Pinpoint the cell where the given text exists, returning its [X, Y] midpoint coordinate. 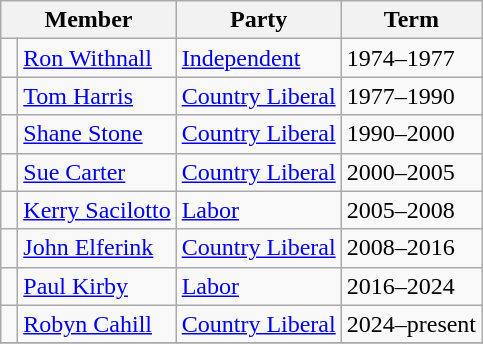
Paul Kirby [97, 286]
2024–present [411, 324]
1977–1990 [411, 96]
Member [88, 20]
Party [258, 20]
2005–2008 [411, 210]
Sue Carter [97, 172]
2008–2016 [411, 248]
Independent [258, 58]
2000–2005 [411, 172]
John Elferink [97, 248]
Term [411, 20]
1990–2000 [411, 134]
1974–1977 [411, 58]
Kerry Sacilotto [97, 210]
2016–2024 [411, 286]
Ron Withnall [97, 58]
Shane Stone [97, 134]
Robyn Cahill [97, 324]
Tom Harris [97, 96]
